Search for the cell housing the specified text and yield its [x, y] center coordinate. 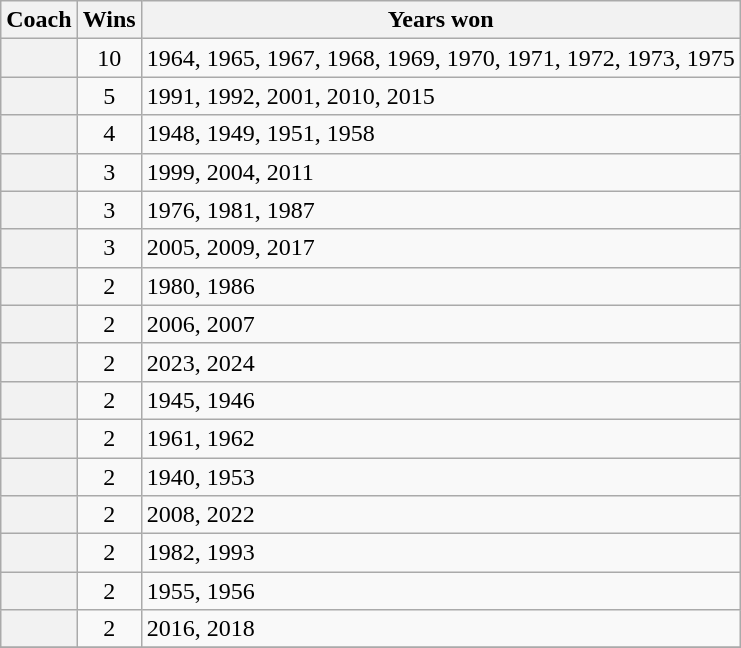
1999, 2004, 2011 [440, 172]
4 [109, 134]
5 [109, 96]
2023, 2024 [440, 362]
1948, 1949, 1951, 1958 [440, 134]
2016, 2018 [440, 629]
1982, 1993 [440, 553]
2008, 2022 [440, 515]
1940, 1953 [440, 477]
2006, 2007 [440, 324]
1991, 1992, 2001, 2010, 2015 [440, 96]
Wins [109, 20]
1964, 1965, 1967, 1968, 1969, 1970, 1971, 1972, 1973, 1975 [440, 58]
1980, 1986 [440, 286]
Coach [39, 20]
1945, 1946 [440, 400]
Years won [440, 20]
1976, 1981, 1987 [440, 210]
1961, 1962 [440, 438]
10 [109, 58]
1955, 1956 [440, 591]
2005, 2009, 2017 [440, 248]
